For the text-containing cell, return its midpoint in (x, y) coordinate format. 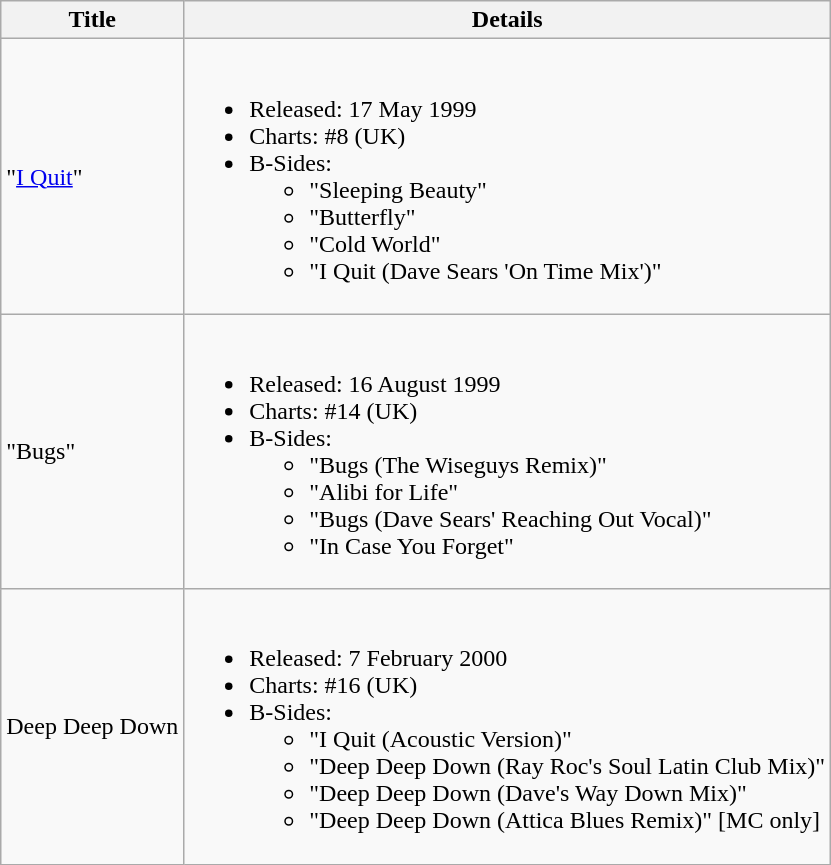
"I Quit" (92, 176)
Title (92, 20)
Details (508, 20)
Released: 17 May 1999Charts: #8 (UK)B-Sides:"Sleeping Beauty""Butterfly""Cold World""I Quit (Dave Sears 'On Time Mix')" (508, 176)
Deep Deep Down (92, 726)
"Bugs" (92, 452)
